Capture the cell that displays the provided text and extract its [x, y] central coordinate. 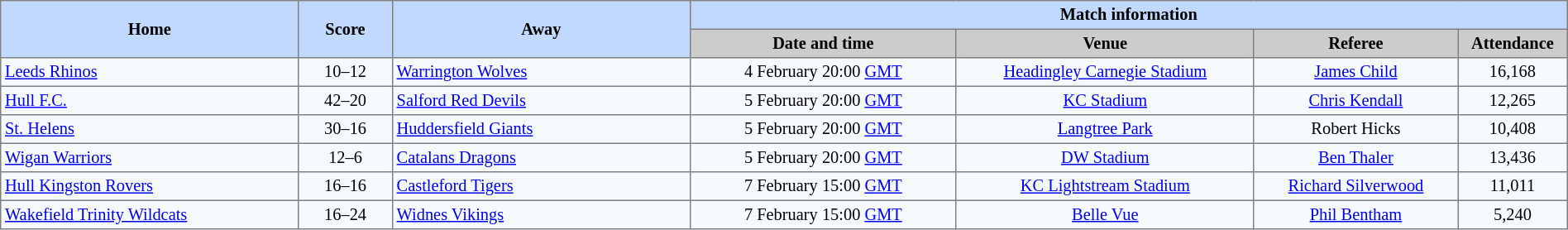
Venue [1105, 43]
KC Lightstream Stadium [1105, 186]
St. Helens [150, 129]
10–12 [346, 72]
Referee [1355, 43]
Ben Thaler [1355, 157]
Salford Red Devils [541, 100]
Widnes Vikings [541, 214]
Wakefield Trinity Wildcats [150, 214]
Huddersfield Giants [541, 129]
12–6 [346, 157]
Date and time [823, 43]
12,265 [1513, 100]
Leeds Rhinos [150, 72]
30–16 [346, 129]
42–20 [346, 100]
DW Stadium [1105, 157]
Catalans Dragons [541, 157]
Castleford Tigers [541, 186]
Warrington Wolves [541, 72]
Hull F.C. [150, 100]
16–16 [346, 186]
4 February 20:00 GMT [823, 72]
Score [346, 30]
Away [541, 30]
10,408 [1513, 129]
Richard Silverwood [1355, 186]
Match information [1128, 15]
Chris Kendall [1355, 100]
5,240 [1513, 214]
Robert Hicks [1355, 129]
Attendance [1513, 43]
KC Stadium [1105, 100]
11,011 [1513, 186]
Headingley Carnegie Stadium [1105, 72]
Phil Bentham [1355, 214]
Belle Vue [1105, 214]
Wigan Warriors [150, 157]
16,168 [1513, 72]
Hull Kingston Rovers [150, 186]
Langtree Park [1105, 129]
13,436 [1513, 157]
16–24 [346, 214]
Home [150, 30]
James Child [1355, 72]
